Find where the given text appears and provide that cell's center as (x, y) coordinate. 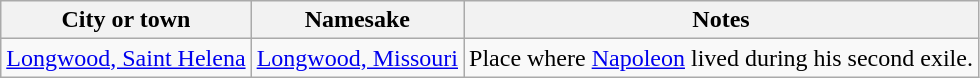
Place where Napoleon lived during his second exile. (722, 58)
Notes (722, 20)
Namesake (357, 20)
City or town (126, 20)
Longwood, Missouri (357, 58)
Longwood, Saint Helena (126, 58)
